Return the [X, Y] coordinate for the center point of the cell that contains the specified text.  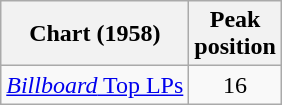
Chart (1958) [95, 34]
Peakposition [235, 34]
16 [235, 85]
Billboard Top LPs [95, 85]
